Find where the given text appears and provide that cell's center as (X, Y) coordinate. 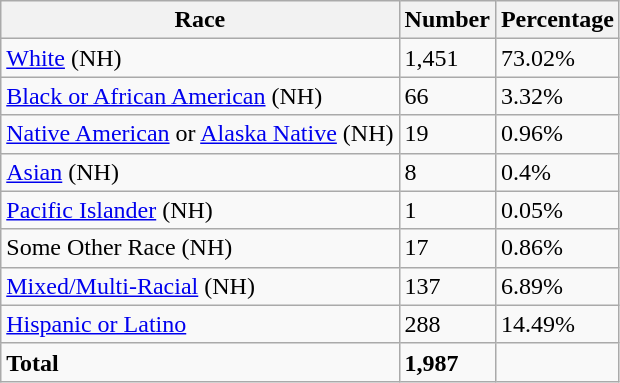
Pacific Islander (NH) (200, 210)
73.02% (557, 58)
0.4% (557, 172)
Black or African American (NH) (200, 96)
Number (447, 20)
Hispanic or Latino (200, 324)
0.96% (557, 134)
0.05% (557, 210)
137 (447, 286)
Native American or Alaska Native (NH) (200, 134)
14.49% (557, 324)
Percentage (557, 20)
Race (200, 20)
Some Other Race (NH) (200, 248)
17 (447, 248)
19 (447, 134)
66 (447, 96)
White (NH) (200, 58)
0.86% (557, 248)
1,987 (447, 362)
Total (200, 362)
288 (447, 324)
8 (447, 172)
1 (447, 210)
Asian (NH) (200, 172)
Mixed/Multi-Racial (NH) (200, 286)
3.32% (557, 96)
6.89% (557, 286)
1,451 (447, 58)
